Determine the (x, y) coordinate at the center of the cell enclosing the given text.  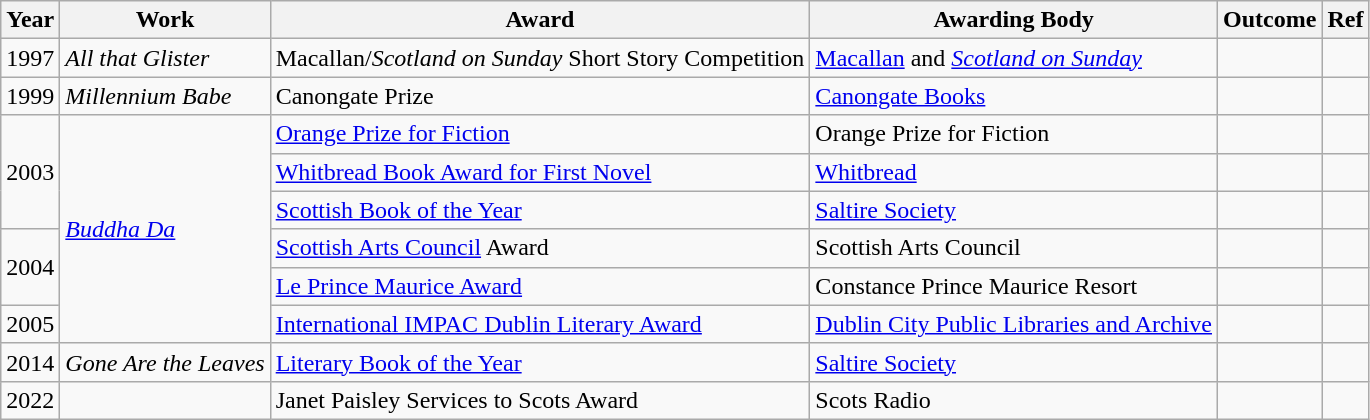
Award (540, 20)
Scottish Book of the Year (540, 210)
Dublin City Public Libraries and Archive (1014, 324)
2022 (30, 400)
2004 (30, 267)
Awarding Body (1014, 20)
Canongate Books (1014, 96)
All that Glister (165, 58)
Ref (1346, 20)
Scottish Arts Council Award (540, 248)
Macallan/Scotland on Sunday Short Story Competition (540, 58)
Constance Prince Maurice Resort (1014, 286)
Le Prince Maurice Award (540, 286)
Scottish Arts Council (1014, 248)
2014 (30, 362)
Scots Radio (1014, 400)
Literary Book of the Year (540, 362)
1999 (30, 96)
Janet Paisley Services to Scots Award (540, 400)
International IMPAC Dublin Literary Award (540, 324)
Millennium Babe (165, 96)
Whitbread (1014, 172)
2003 (30, 172)
Year (30, 20)
2005 (30, 324)
Work (165, 20)
Buddha Da (165, 229)
Macallan and Scotland on Sunday (1014, 58)
1997 (30, 58)
Whitbread Book Award for First Novel (540, 172)
Outcome (1270, 20)
Gone Are the Leaves (165, 362)
Canongate Prize (540, 96)
